For the text-containing cell, return its midpoint in [X, Y] coordinate format. 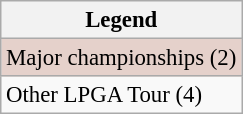
Legend [122, 20]
Other LPGA Tour (4) [122, 95]
Major championships (2) [122, 58]
